Locate the cell with the specified text and output its [x, y] center coordinate. 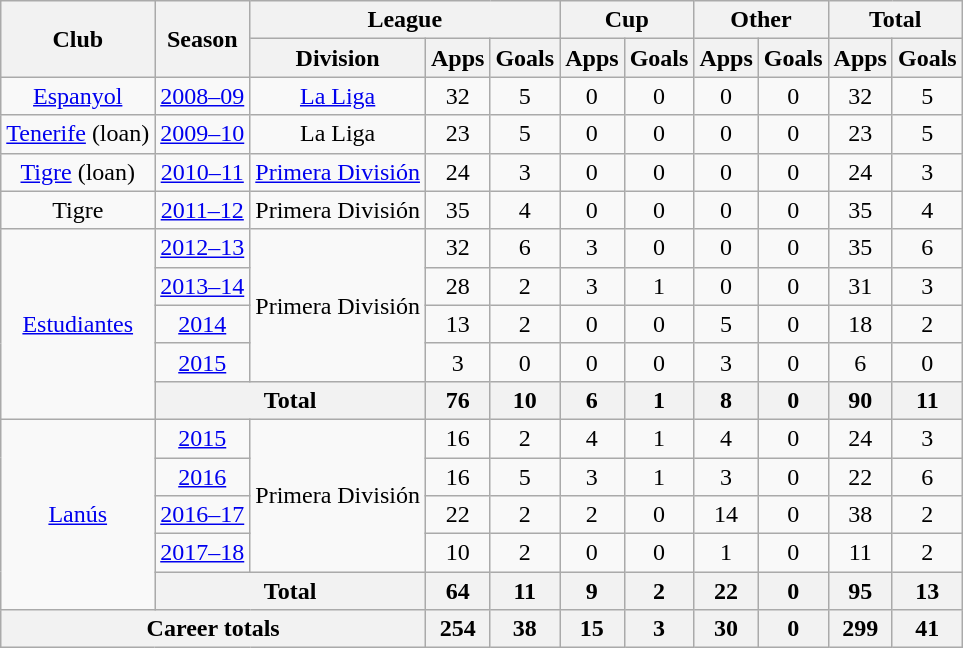
Cup [627, 20]
31 [860, 286]
254 [457, 629]
2012–13 [202, 248]
30 [726, 629]
Division [338, 58]
Club [78, 39]
2011–12 [202, 210]
Career totals [214, 629]
Tigre [78, 210]
64 [457, 591]
Season [202, 39]
2016–17 [202, 515]
Espanyol [78, 96]
41 [927, 629]
90 [860, 400]
2009–10 [202, 134]
28 [457, 286]
2013–14 [202, 286]
Lanús [78, 514]
Tenerife (loan) [78, 134]
9 [592, 591]
Other [761, 20]
Estudiantes [78, 324]
Tigre (loan) [78, 172]
95 [860, 591]
2017–18 [202, 553]
76 [457, 400]
League [405, 20]
15 [592, 629]
14 [726, 515]
2010–11 [202, 172]
299 [860, 629]
2014 [202, 324]
2016 [202, 477]
2008–09 [202, 96]
18 [860, 324]
8 [726, 400]
